Locate the cell with the specified text and output its [x, y] center coordinate. 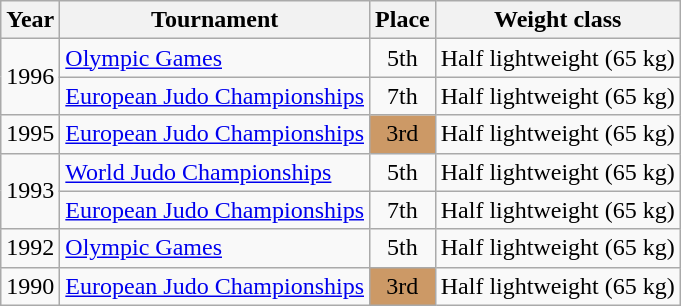
Place [403, 20]
Year [30, 20]
1992 [30, 248]
World Judo Championships [215, 172]
1990 [30, 286]
Weight class [558, 20]
1995 [30, 134]
1996 [30, 77]
1993 [30, 191]
Tournament [215, 20]
